Search for the cell housing the specified text and yield its (X, Y) center coordinate. 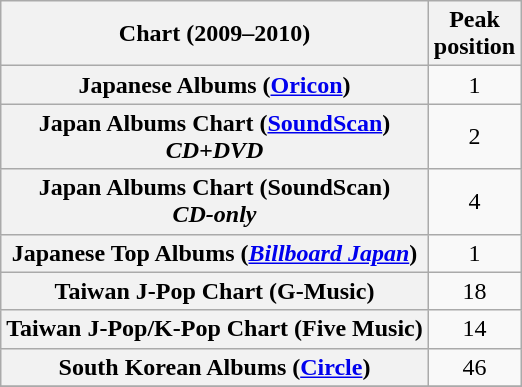
Chart (2009–2010) (215, 34)
Taiwan J-Pop Chart (G-Music) (215, 291)
Japan Albums Chart (SoundScan)CD-only (215, 202)
Japan Albums Chart (SoundScan)CD+DVD (215, 136)
South Korean Albums (Circle) (215, 367)
14 (474, 329)
Japanese Top Albums (Billboard Japan) (215, 253)
4 (474, 202)
Taiwan J-Pop/K-Pop Chart (Five Music) (215, 329)
18 (474, 291)
Japanese Albums (Oricon) (215, 85)
46 (474, 367)
Peakposition (474, 34)
2 (474, 136)
